Return the (X, Y) coordinate for the center point of the cell that contains the specified text.  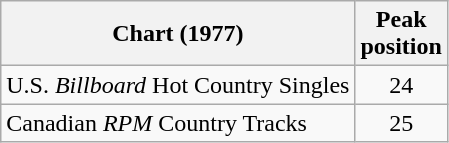
U.S. Billboard Hot Country Singles (178, 85)
Peakposition (401, 34)
25 (401, 123)
Canadian RPM Country Tracks (178, 123)
24 (401, 85)
Chart (1977) (178, 34)
